For the text-containing cell, return its midpoint in (x, y) coordinate format. 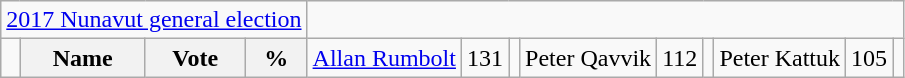
Peter Qavvik (588, 58)
131 (484, 58)
112 (680, 58)
% (276, 58)
2017 Nunavut general election (154, 20)
Name (82, 58)
Allan Rumbolt (384, 58)
105 (870, 58)
Vote (195, 58)
Peter Kattuk (780, 58)
